For the text-containing cell, return its midpoint in [X, Y] coordinate format. 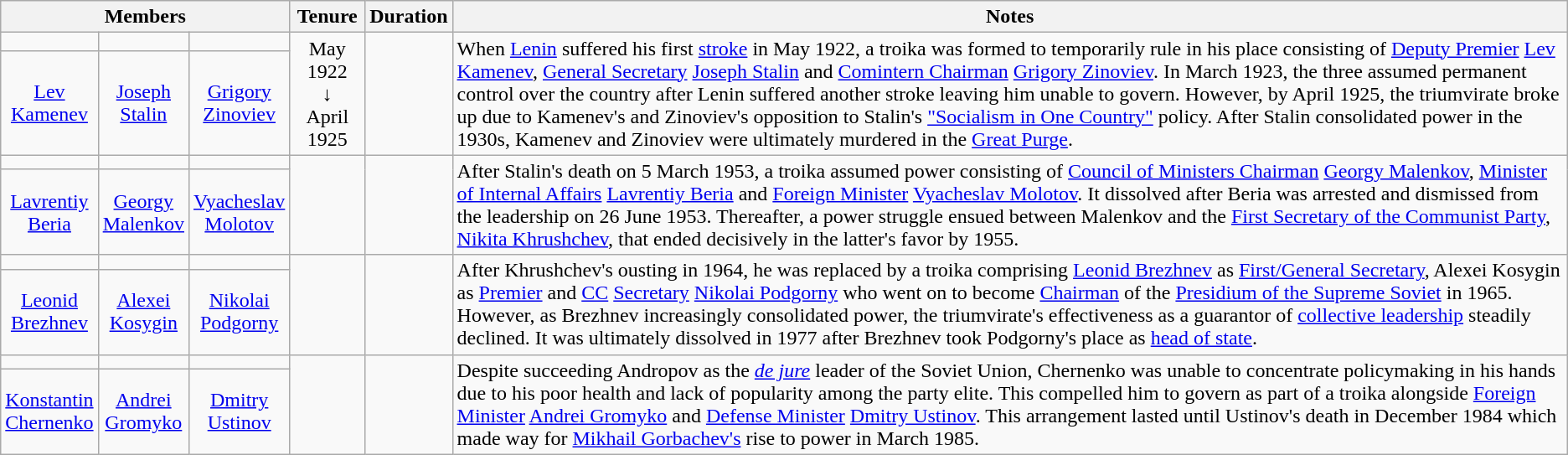
LeonidBrezhnev [49, 312]
GeorgyMalenkov [143, 212]
Tenure [328, 17]
JosephStalin [143, 102]
DmitryUstinov [240, 411]
GrigoryZinoviev [240, 102]
NikolaiPodgorny [240, 312]
VyacheslavMolotov [240, 212]
AlexeiKosygin [143, 312]
LevKamenev [49, 102]
Members [146, 17]
Notes [1010, 17]
May 1922↓April 1925 [328, 94]
Duration [409, 17]
AndreiGromyko [143, 411]
LavrentiyBeria [49, 212]
KonstantinChernenko [49, 411]
